Return [X, Y] of the center of cell containing provided text 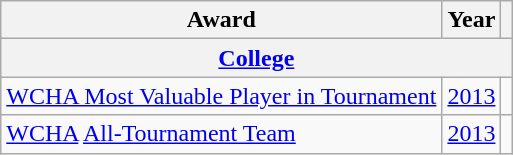
WCHA Most Valuable Player in Tournament [222, 96]
Year [472, 20]
College [256, 58]
WCHA All-Tournament Team [222, 134]
Award [222, 20]
